Detect which cell encompasses the target text, then output its [x, y] center coordinate. 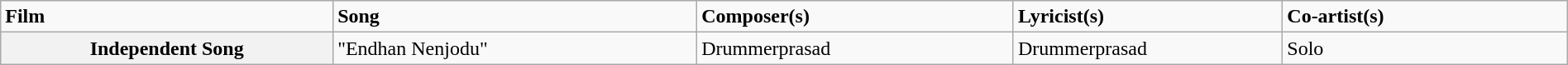
Co-artist(s) [1425, 17]
Independent Song [167, 48]
Film [167, 17]
Solo [1425, 48]
Song [515, 17]
"Endhan Nenjodu" [515, 48]
Lyricist(s) [1148, 17]
Composer(s) [855, 17]
